Return the [X, Y] coordinate for the center point of the cell that contains the specified text.  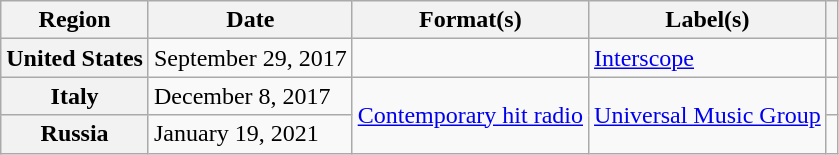
United States [75, 58]
January 19, 2021 [250, 134]
Format(s) [470, 20]
Region [75, 20]
Interscope [708, 58]
Label(s) [708, 20]
Contemporary hit radio [470, 115]
Italy [75, 96]
September 29, 2017 [250, 58]
Date [250, 20]
December 8, 2017 [250, 96]
Russia [75, 134]
Universal Music Group [708, 115]
